Output the [X, Y] coordinate of the center of the cell containing the given text.  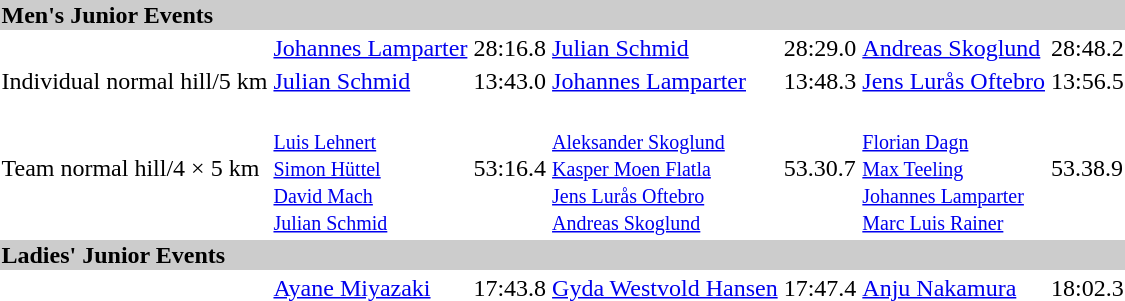
Team normal hill/4 × 5 km [134, 168]
Men's Junior Events [562, 15]
Ladies' Junior Events [562, 255]
13:56.5 [1087, 81]
28:48.2 [1087, 48]
Individual normal hill/5 km [134, 81]
53.30.7 [820, 168]
Luis LehnertSimon HüttelDavid MachJulian Schmid [370, 168]
13:48.3 [820, 81]
Aleksander SkoglundKasper Moen FlatlaJens Lurås OftebroAndreas Skoglund [666, 168]
53:16.4 [510, 168]
13:43.0 [510, 81]
28:16.8 [510, 48]
28:29.0 [820, 48]
Florian DagnMax TeelingJohannes LamparterMarc Luis Rainer [954, 168]
Jens Lurås Oftebro [954, 81]
53.38.9 [1087, 168]
Andreas Skoglund [954, 48]
